Capture the cell that displays the provided text and extract its [X, Y] central coordinate. 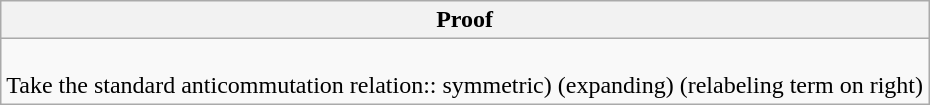
Take the standard anticommutation relation:: symmetric) (expanding) (relabeling term on right) [465, 72]
Proof [465, 20]
